Identify which cell holds the provided text, then report its (x, y) central coordinate. 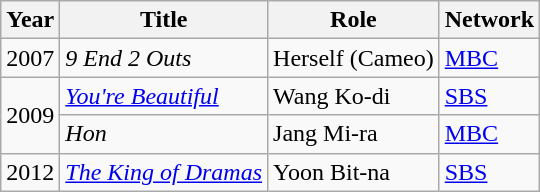
The King of Dramas (164, 172)
Herself (Cameo) (354, 58)
Network (489, 20)
You're Beautiful (164, 96)
Jang Mi-ra (354, 134)
Year (30, 20)
2009 (30, 115)
Title (164, 20)
2012 (30, 172)
Wang Ko-di (354, 96)
Role (354, 20)
2007 (30, 58)
Yoon Bit-na (354, 172)
Hon (164, 134)
9 End 2 Outs (164, 58)
